Return [x, y] of the center of cell containing provided text 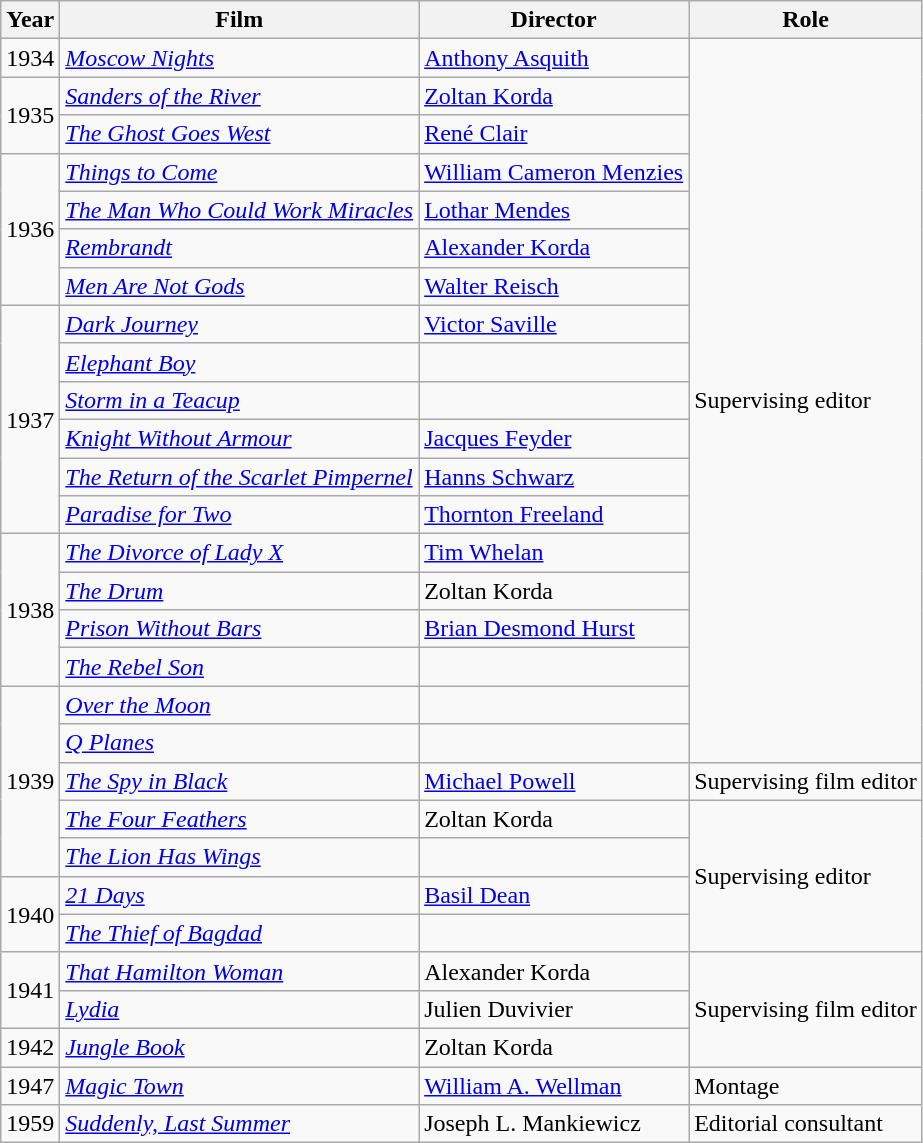
1937 [30, 419]
That Hamilton Woman [240, 971]
Anthony Asquith [554, 58]
Storm in a Teacup [240, 400]
1941 [30, 990]
The Four Feathers [240, 819]
Hanns Schwarz [554, 477]
Dark Journey [240, 324]
Joseph L. Mankiewicz [554, 1124]
1938 [30, 610]
Prison Without Bars [240, 629]
Basil Dean [554, 895]
The Spy in Black [240, 781]
Lydia [240, 1009]
Victor Saville [554, 324]
Paradise for Two [240, 515]
Knight Without Armour [240, 438]
Things to Come [240, 172]
Q Planes [240, 743]
1940 [30, 914]
Role [806, 20]
Jungle Book [240, 1047]
1959 [30, 1124]
The Lion Has Wings [240, 857]
1947 [30, 1085]
Moscow Nights [240, 58]
The Thief of Bagdad [240, 933]
Walter Reisch [554, 286]
Montage [806, 1085]
Suddenly, Last Summer [240, 1124]
Men Are Not Gods [240, 286]
Tim Whelan [554, 553]
Year [30, 20]
The Ghost Goes West [240, 134]
1935 [30, 115]
The Return of the Scarlet Pimpernel [240, 477]
The Rebel Son [240, 667]
1934 [30, 58]
Michael Powell [554, 781]
Jacques Feyder [554, 438]
21 Days [240, 895]
Elephant Boy [240, 362]
The Drum [240, 591]
The Divorce of Lady X [240, 553]
Rembrandt [240, 248]
The Man Who Could Work Miracles [240, 210]
Editorial consultant [806, 1124]
Julien Duvivier [554, 1009]
Sanders of the River [240, 96]
Over the Moon [240, 705]
Lothar Mendes [554, 210]
1942 [30, 1047]
Director [554, 20]
Magic Town [240, 1085]
Film [240, 20]
Thornton Freeland [554, 515]
René Clair [554, 134]
Brian Desmond Hurst [554, 629]
1936 [30, 229]
William Cameron Menzies [554, 172]
William A. Wellman [554, 1085]
1939 [30, 781]
